Capture the cell that displays the provided text and extract its [X, Y] central coordinate. 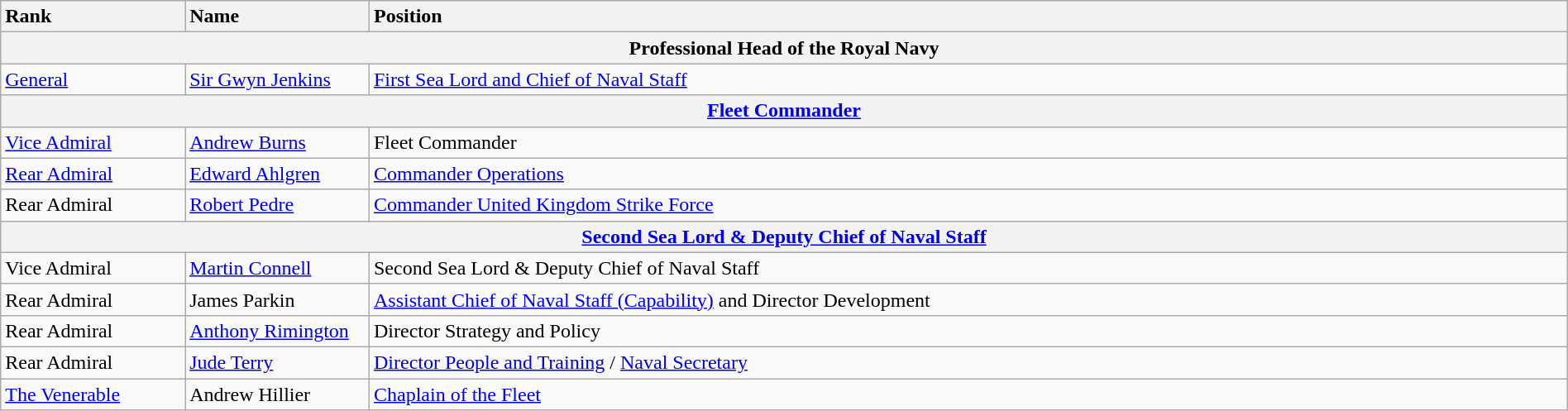
Sir Gwyn Jenkins [278, 79]
Robert Pedre [278, 205]
Edward Ahlgren [278, 174]
Martin Connell [278, 268]
Andrew Burns [278, 142]
Director People and Training / Naval Secretary [968, 362]
Chaplain of the Fleet [968, 394]
Commander United Kingdom Strike Force [968, 205]
The Venerable [93, 394]
Professional Head of the Royal Navy [784, 48]
Jude Terry [278, 362]
Name [278, 17]
First Sea Lord and Chief of Naval Staff [968, 79]
Assistant Chief of Naval Staff (Capability) and Director Development [968, 299]
Andrew Hillier [278, 394]
Commander Operations [968, 174]
Anthony Rimington [278, 331]
General [93, 79]
Director Strategy and Policy [968, 331]
Position [968, 17]
Rank [93, 17]
James Parkin [278, 299]
